Return [X, Y] of the center of cell containing provided text 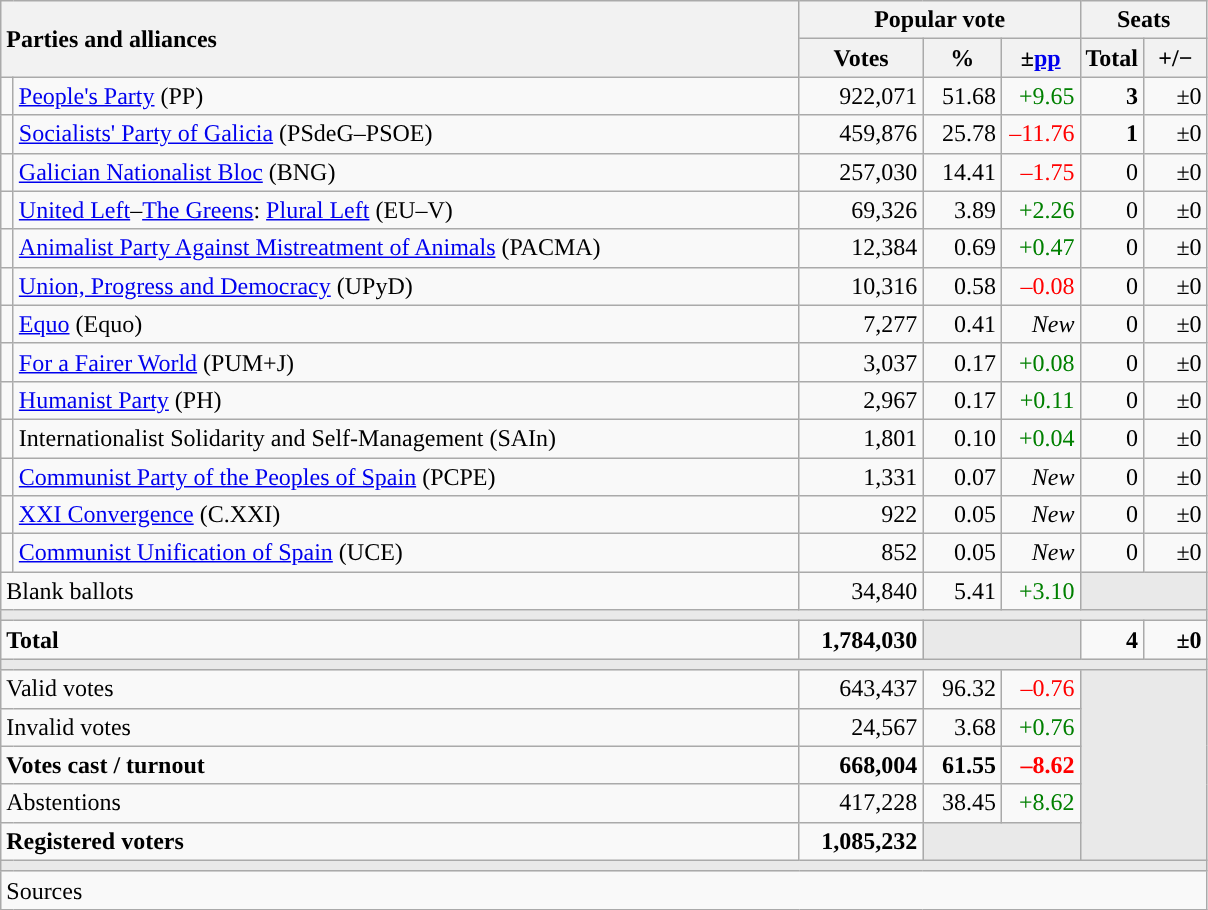
Union, Progress and Democracy (UPyD) [406, 286]
+0.47 [1040, 248]
Humanist Party (PH) [406, 400]
0.10 [962, 438]
Votes cast / turnout [400, 765]
+2.26 [1040, 210]
4 [1112, 640]
+9.65 [1040, 96]
+8.62 [1040, 803]
+0.76 [1040, 727]
459,876 [861, 134]
1 [1112, 134]
69,326 [861, 210]
People's Party (PP) [406, 96]
7,277 [861, 324]
1,784,030 [861, 640]
Seats [1144, 20]
5.41 [962, 591]
–1.75 [1040, 172]
+0.04 [1040, 438]
417,228 [861, 803]
922 [861, 515]
–11.76 [1040, 134]
922,071 [861, 96]
United Left–The Greens: Plural Left (EU–V) [406, 210]
XXI Convergence (C.XXI) [406, 515]
Communist Party of the Peoples of Spain (PCPE) [406, 477]
14.41 [962, 172]
Blank ballots [400, 591]
2,967 [861, 400]
61.55 [962, 765]
Abstentions [400, 803]
1,801 [861, 438]
Galician Nationalist Bloc (BNG) [406, 172]
3.68 [962, 727]
96.32 [962, 689]
Internationalist Solidarity and Self-Management (SAIn) [406, 438]
24,567 [861, 727]
Votes [861, 58]
852 [861, 553]
51.68 [962, 96]
+3.10 [1040, 591]
3 [1112, 96]
257,030 [861, 172]
For a Fairer World (PUM+J) [406, 362]
Communist Unification of Spain (UCE) [406, 553]
–0.76 [1040, 689]
Socialists' Party of Galicia (PSdeG–PSOE) [406, 134]
+0.11 [1040, 400]
25.78 [962, 134]
Parties and alliances [400, 39]
38.45 [962, 803]
643,437 [861, 689]
0.41 [962, 324]
±pp [1040, 58]
Invalid votes [400, 727]
1,085,232 [861, 841]
0.69 [962, 248]
+/− [1176, 58]
% [962, 58]
–0.08 [1040, 286]
Popular vote [940, 20]
668,004 [861, 765]
0.58 [962, 286]
3.89 [962, 210]
+0.08 [1040, 362]
Equo (Equo) [406, 324]
10,316 [861, 286]
Registered voters [400, 841]
Sources [604, 890]
Animalist Party Against Mistreatment of Animals (PACMA) [406, 248]
–8.62 [1040, 765]
12,384 [861, 248]
34,840 [861, 591]
3,037 [861, 362]
0.07 [962, 477]
1,331 [861, 477]
Valid votes [400, 689]
